For the text-containing cell, return its midpoint in [X, Y] coordinate format. 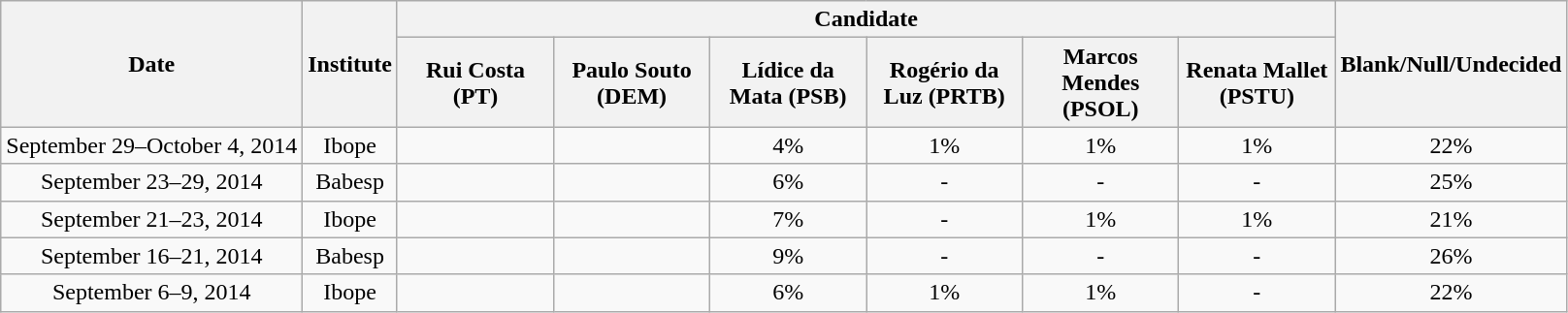
9% [788, 256]
September 21–23, 2014 [151, 219]
September 6–9, 2014 [151, 293]
September 16–21, 2014 [151, 256]
25% [1452, 182]
Marcos Mendes (PSOL) [1100, 82]
September 29–October 4, 2014 [151, 145]
Date [151, 64]
Blank/Null/Undecided [1452, 64]
Renata Mallet (PSTU) [1258, 82]
Rui Costa (PT) [475, 82]
7% [788, 219]
Paulo Souto (DEM) [633, 82]
Candidate [866, 19]
September 23–29, 2014 [151, 182]
4% [788, 145]
Institute [350, 64]
26% [1452, 256]
Lídice da Mata (PSB) [788, 82]
21% [1452, 219]
Rogério da Luz (PRTB) [945, 82]
